Return the [x, y] coordinate for the center point of the cell that contains the specified text.  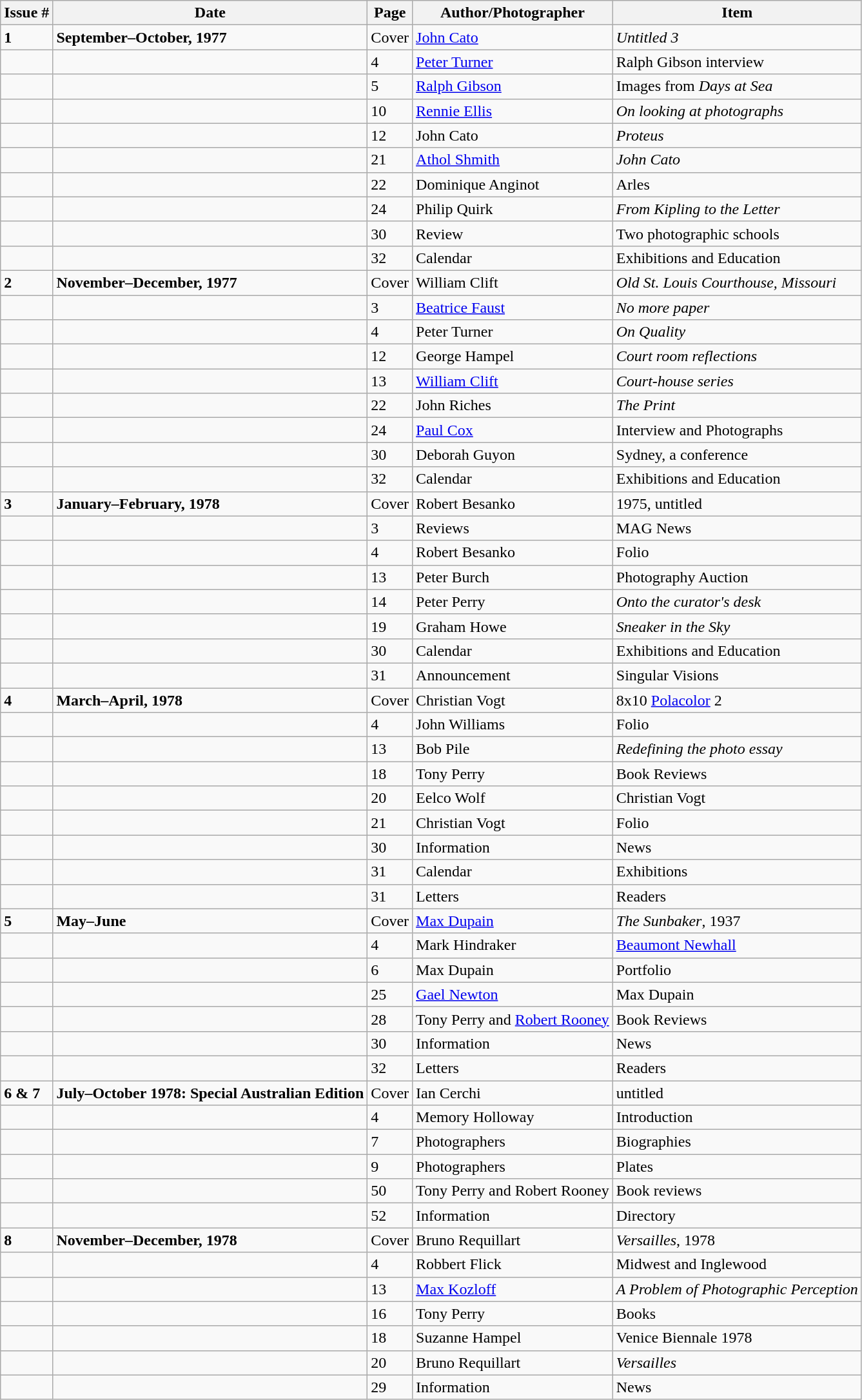
Ralph Gibson [513, 86]
Directory [737, 1216]
Graham Howe [513, 626]
Max Kozloff [513, 1289]
29 [390, 1387]
14 [390, 602]
Arles [737, 184]
8x10 Polacolor 2 [737, 700]
untitled [737, 1093]
Ralph Gibson interview [737, 62]
1975, untitled [737, 504]
6 [390, 970]
Announcement [513, 675]
7 [390, 1142]
Athol Shmith [513, 160]
Redefining the photo essay [737, 749]
Introduction [737, 1118]
Date [210, 13]
The Print [737, 406]
Beatrice Faust [513, 308]
Peter Burch [513, 577]
Sneaker in the Sky [737, 626]
Sydney, a conference [737, 455]
Beaumont Newhall [737, 945]
Eelco Wolf [513, 798]
Interview and Photographs [737, 430]
Philip Quirk [513, 209]
Mark Hindraker [513, 945]
The Sunbaker, 1937 [737, 921]
Old St. Louis Courthouse, Missouri [737, 282]
25 [390, 994]
Memory Holloway [513, 1118]
Biographies [737, 1142]
Portfolio [737, 970]
Venice Biennale 1978 [737, 1338]
Book reviews [737, 1191]
Plates [737, 1167]
52 [390, 1216]
September–October, 1977 [210, 37]
Issue # [27, 13]
Photography Auction [737, 577]
50 [390, 1191]
1 [27, 37]
MAG News [737, 528]
Author/Photographer [513, 13]
John Williams [513, 725]
Rennie Ellis [513, 111]
8 [27, 1240]
On looking at photographs [737, 111]
19 [390, 626]
George Hampel [513, 357]
January–February, 1978 [210, 504]
November–December, 1977 [210, 282]
Versailles [737, 1363]
Untitled 3 [737, 37]
Bob Pile [513, 749]
Images from Days at Sea [737, 86]
10 [390, 111]
Court-house series [737, 381]
Gael Newton [513, 994]
No more paper [737, 308]
6 & 7 [27, 1093]
Peter Perry [513, 602]
Ian Cerchi [513, 1093]
November–December, 1978 [210, 1240]
On Quality [737, 332]
16 [390, 1314]
Court room reflections [737, 357]
Books [737, 1314]
Singular Visions [737, 675]
John Riches [513, 406]
March–April, 1978 [210, 700]
Suzanne Hampel [513, 1338]
Review [513, 233]
Page [390, 13]
A Problem of Photographic Perception [737, 1289]
Versailles, 1978 [737, 1240]
Exhibitions [737, 872]
From Kipling to the Letter [737, 209]
Reviews [513, 528]
9 [390, 1167]
Deborah Guyon [513, 455]
Two photographic schools [737, 233]
July–October 1978: Special Australian Edition [210, 1093]
Dominique Anginot [513, 184]
May–June [210, 921]
2 [27, 282]
Paul Cox [513, 430]
Item [737, 13]
Onto the curator's desk [737, 602]
28 [390, 1019]
Proteus [737, 135]
Midwest and Inglewood [737, 1265]
Robbert Flick [513, 1265]
